Detect which cell encompasses the target text, then output its (X, Y) center coordinate. 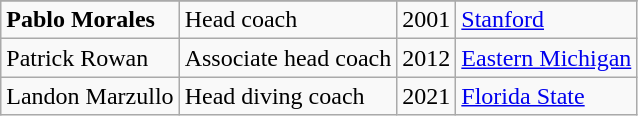
Landon Marzullo (90, 96)
Pablo Morales (90, 20)
Patrick Rowan (90, 58)
2001 (426, 20)
Head coach (288, 20)
Stanford (546, 20)
Florida State (546, 96)
Eastern Michigan (546, 58)
Associate head coach (288, 58)
Head diving coach (288, 96)
2021 (426, 96)
2012 (426, 58)
